From the cell containing the given text, extract its center point as [X, Y] coordinate. 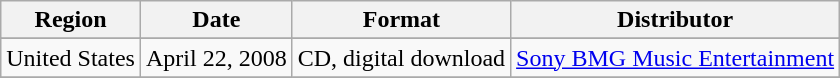
Region [71, 20]
Sony BMG Music Entertainment [676, 58]
United States [71, 58]
Date [216, 20]
Distributor [676, 20]
April 22, 2008 [216, 58]
Format [401, 20]
CD, digital download [401, 58]
